Extract the (x, y) coordinate from the center of the cell holding the provided text.  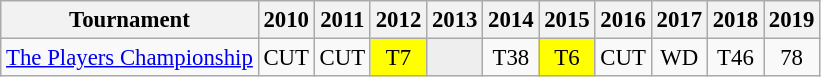
T7 (398, 58)
2011 (342, 20)
2017 (679, 20)
2019 (792, 20)
Tournament (130, 20)
78 (792, 58)
2010 (286, 20)
2015 (567, 20)
2012 (398, 20)
WD (679, 58)
The Players Championship (130, 58)
2014 (511, 20)
T46 (735, 58)
2013 (455, 20)
2018 (735, 20)
2016 (623, 20)
T6 (567, 58)
T38 (511, 58)
